Return (x, y) of the center of cell containing provided text 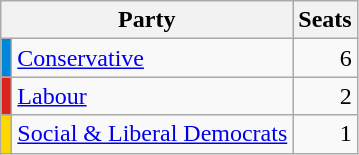
Social & Liberal Democrats (152, 134)
Seats (325, 20)
6 (325, 58)
Party (147, 20)
Labour (152, 96)
1 (325, 134)
2 (325, 96)
Conservative (152, 58)
